Output the (x, y) coordinate of the center of the cell containing the given text.  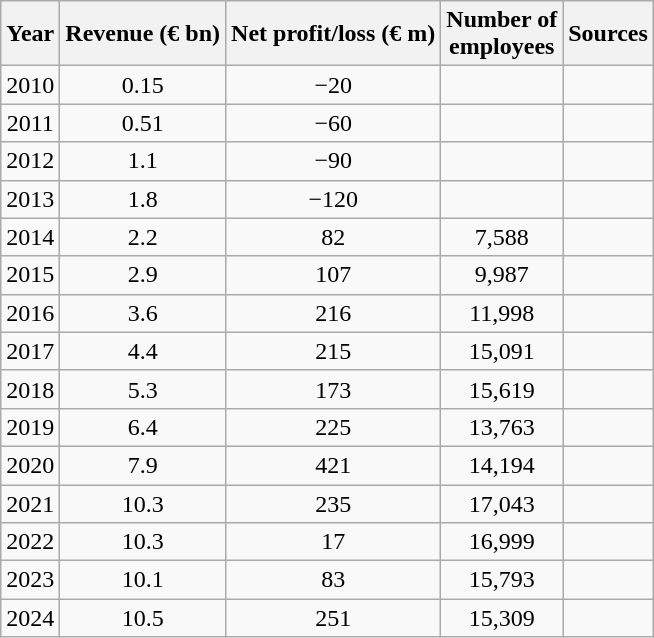
421 (334, 465)
82 (334, 237)
2017 (30, 351)
7,588 (502, 237)
16,999 (502, 542)
Year (30, 34)
235 (334, 503)
11,998 (502, 313)
Revenue (€ bn) (143, 34)
251 (334, 618)
−60 (334, 123)
2019 (30, 427)
2.2 (143, 237)
7.9 (143, 465)
10.1 (143, 580)
Sources (608, 34)
15,091 (502, 351)
14,194 (502, 465)
15,619 (502, 389)
216 (334, 313)
9,987 (502, 275)
2022 (30, 542)
2013 (30, 199)
2023 (30, 580)
173 (334, 389)
0.15 (143, 85)
10.5 (143, 618)
Number ofemployees (502, 34)
6.4 (143, 427)
2016 (30, 313)
13,763 (502, 427)
3.6 (143, 313)
2018 (30, 389)
2010 (30, 85)
2012 (30, 161)
2021 (30, 503)
−120 (334, 199)
107 (334, 275)
17,043 (502, 503)
5.3 (143, 389)
2011 (30, 123)
225 (334, 427)
−20 (334, 85)
15,309 (502, 618)
2.9 (143, 275)
Net profit/loss (€ m) (334, 34)
1.8 (143, 199)
1.1 (143, 161)
17 (334, 542)
83 (334, 580)
215 (334, 351)
15,793 (502, 580)
−90 (334, 161)
2020 (30, 465)
4.4 (143, 351)
2014 (30, 237)
2024 (30, 618)
2015 (30, 275)
0.51 (143, 123)
